Capture the cell that displays the provided text and extract its (X, Y) central coordinate. 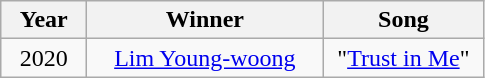
Year (44, 20)
Song (404, 20)
Winner (205, 20)
2020 (44, 58)
"Trust in Me" (404, 58)
Lim Young-woong (205, 58)
